Provide the (x, y) coordinate of the cell's center where the given text is located.  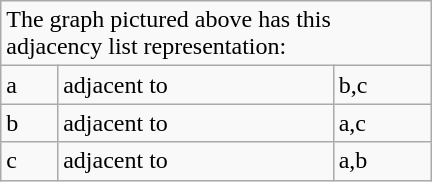
a,b (382, 161)
The graph pictured above has this adjacency list representation: (216, 34)
b (30, 123)
c (30, 161)
a (30, 85)
b,c (382, 85)
a,c (382, 123)
